For the text-containing cell, return its midpoint in (X, Y) coordinate format. 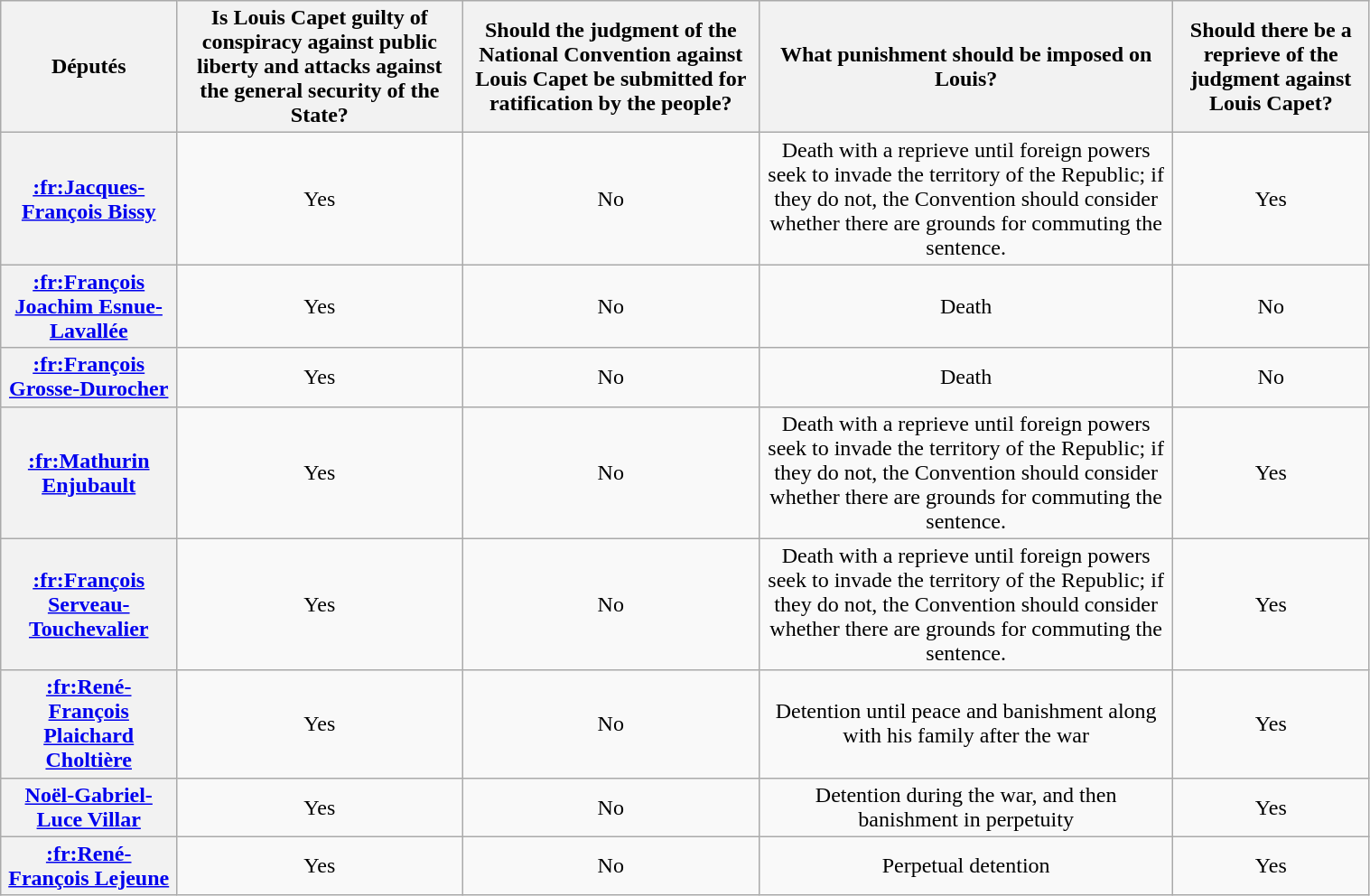
Should there be a reprieve of the judgment against Louis Capet? (1272, 67)
Is Louis Capet guilty of conspiracy against public liberty and attacks against the general security of the State? (320, 67)
Noël-Gabriel-Luce Villar (89, 807)
:fr:François Grosse-Durocher (89, 378)
Députés (89, 67)
What punishment should be imposed on Louis? (966, 67)
Detention until peace and banishment along with his family after the war (966, 724)
:fr:François Serveau-Touchevalier (89, 604)
:fr:Jacques-François Bissy (89, 199)
:fr:François Joachim Esnue-Lavallée (89, 306)
Detention during the war, and then banishment in perpetuity (966, 807)
:fr:René-François Lejeune (89, 865)
:fr:Mathurin Enjubault (89, 472)
Should the judgment of the National Convention against Louis Capet be submitted for ratification by the people? (610, 67)
:fr:René-François Plaichard Choltière (89, 724)
Perpetual detention (966, 865)
